For the text-containing cell, return its midpoint in (X, Y) coordinate format. 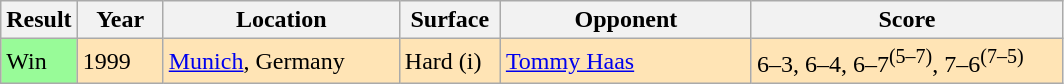
Result (39, 20)
Score (906, 20)
Location (281, 20)
6–3, 6–4, 6–7(5–7), 7–6(7–5) (906, 62)
Win (39, 62)
Opponent (626, 20)
1999 (120, 62)
Surface (450, 20)
Munich, Germany (281, 62)
Hard (i) (450, 62)
Tommy Haas (626, 62)
Year (120, 20)
